Extract the [x, y] coordinate from the center of the cell holding the provided text.  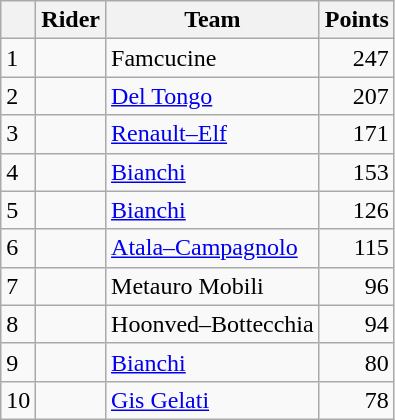
Renault–Elf [213, 134]
Del Tongo [213, 96]
Atala–Campagnolo [213, 248]
7 [18, 286]
Hoonved–Bottecchia [213, 324]
6 [18, 248]
80 [356, 362]
115 [356, 248]
Gis Gelati [213, 400]
96 [356, 286]
94 [356, 324]
2 [18, 96]
3 [18, 134]
247 [356, 58]
9 [18, 362]
Points [356, 20]
8 [18, 324]
4 [18, 172]
171 [356, 134]
126 [356, 210]
207 [356, 96]
Rider [71, 20]
153 [356, 172]
Team [213, 20]
1 [18, 58]
Metauro Mobili [213, 286]
78 [356, 400]
5 [18, 210]
10 [18, 400]
Famcucine [213, 58]
